From the cell containing the given text, extract its center point as (X, Y) coordinate. 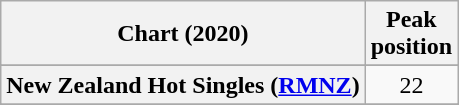
New Zealand Hot Singles (RMNZ) (183, 85)
Chart (2020) (183, 34)
Peakposition (411, 34)
22 (411, 85)
